Capture the cell that displays the provided text and extract its [x, y] central coordinate. 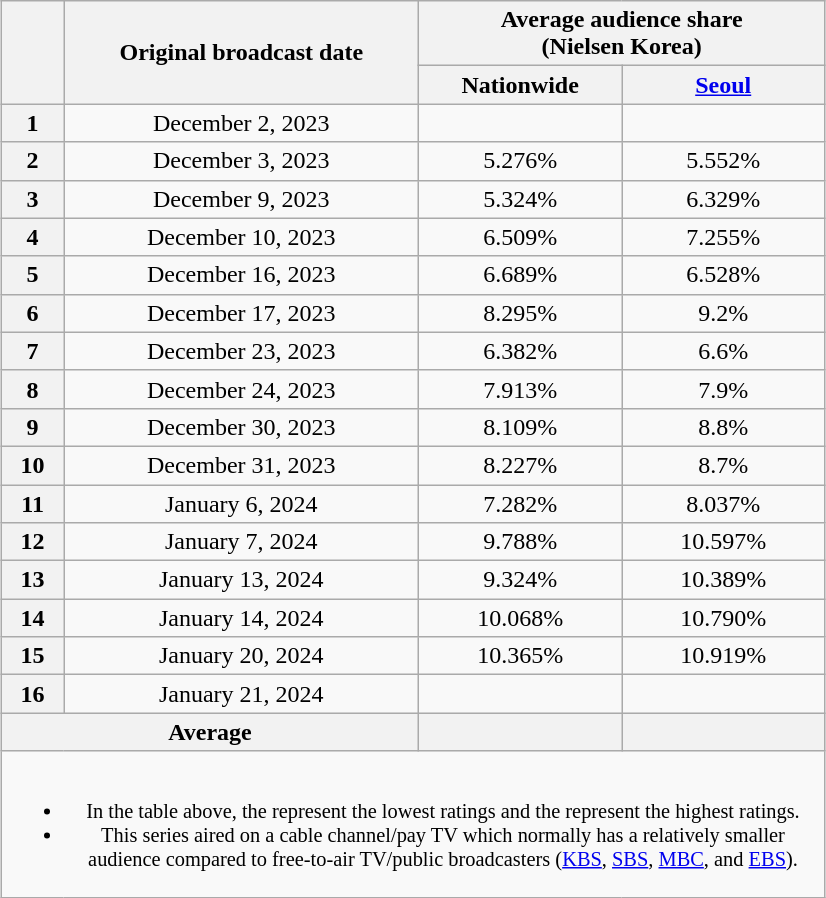
December 3, 2023 [242, 161]
8 [32, 389]
12 [32, 542]
7.282% [520, 503]
January 20, 2024 [242, 656]
10 [32, 465]
December 9, 2023 [242, 199]
6.329% [724, 199]
10.068% [520, 618]
14 [32, 618]
15 [32, 656]
5.324% [520, 199]
7 [32, 351]
January 21, 2024 [242, 694]
December 24, 2023 [242, 389]
7.913% [520, 389]
2 [32, 161]
8.7% [724, 465]
10.597% [724, 542]
5 [32, 275]
9 [32, 427]
10.919% [724, 656]
10.365% [520, 656]
6.689% [520, 275]
6.382% [520, 351]
Average audience share(Nielsen Korea) [622, 34]
8.109% [520, 427]
January 6, 2024 [242, 503]
Average [210, 732]
8.295% [520, 313]
9.788% [520, 542]
4 [32, 237]
8.037% [724, 503]
9.324% [520, 580]
7.9% [724, 389]
December 16, 2023 [242, 275]
Nationwide [520, 85]
January 7, 2024 [242, 542]
December 17, 2023 [242, 313]
6 [32, 313]
5.552% [724, 161]
11 [32, 503]
Original broadcast date [242, 52]
January 14, 2024 [242, 618]
8.227% [520, 465]
December 10, 2023 [242, 237]
10.790% [724, 618]
10.389% [724, 580]
January 13, 2024 [242, 580]
December 30, 2023 [242, 427]
Seoul [724, 85]
13 [32, 580]
6.509% [520, 237]
16 [32, 694]
9.2% [724, 313]
5.276% [520, 161]
December 2, 2023 [242, 123]
December 31, 2023 [242, 465]
December 23, 2023 [242, 351]
3 [32, 199]
6.528% [724, 275]
1 [32, 123]
8.8% [724, 427]
7.255% [724, 237]
6.6% [724, 351]
